Detect which cell encompasses the target text, then output its [x, y] center coordinate. 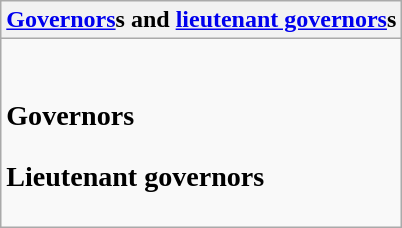
Governorss and lieutenant governorss [202, 20]
GovernorsLieutenant governors [202, 133]
